Find where the given text appears and provide that cell's center as (x, y) coordinate. 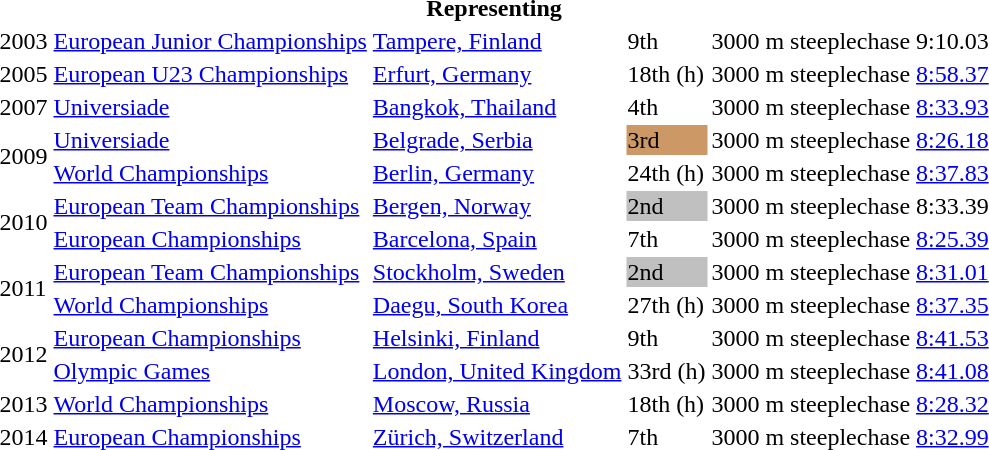
Tampere, Finland (497, 41)
Moscow, Russia (497, 404)
Berlin, Germany (497, 173)
Erfurt, Germany (497, 74)
Belgrade, Serbia (497, 140)
33rd (h) (666, 371)
Daegu, South Korea (497, 305)
European Junior Championships (210, 41)
London, United Kingdom (497, 371)
Bergen, Norway (497, 206)
27th (h) (666, 305)
Bangkok, Thailand (497, 107)
Helsinki, Finland (497, 338)
Barcelona, Spain (497, 239)
Stockholm, Sweden (497, 272)
7th (666, 239)
4th (666, 107)
Olympic Games (210, 371)
24th (h) (666, 173)
3rd (666, 140)
European U23 Championships (210, 74)
